Output the [X, Y] coordinate of the center of the cell containing the given text.  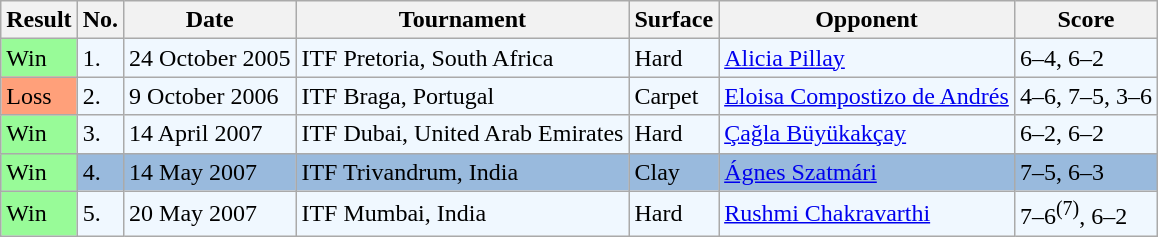
14 May 2007 [210, 172]
ITF Dubai, United Arab Emirates [462, 134]
6–4, 6–2 [1086, 58]
ITF Mumbai, India [462, 214]
3. [100, 134]
Surface [674, 20]
Clay [674, 172]
24 October 2005 [210, 58]
5. [100, 214]
7–6(7), 6–2 [1086, 214]
2. [100, 96]
7–5, 6–3 [1086, 172]
Carpet [674, 96]
Ágnes Szatmári [867, 172]
6–2, 6–2 [1086, 134]
20 May 2007 [210, 214]
1. [100, 58]
9 October 2006 [210, 96]
Result [39, 20]
Opponent [867, 20]
Rushmi Chakravarthi [867, 214]
4. [100, 172]
ITF Braga, Portugal [462, 96]
Loss [39, 96]
Alicia Pillay [867, 58]
Çağla Büyükakçay [867, 134]
ITF Pretoria, South Africa [462, 58]
Score [1086, 20]
ITF Trivandrum, India [462, 172]
14 April 2007 [210, 134]
Date [210, 20]
Eloisa Compostizo de Andrés [867, 96]
Tournament [462, 20]
No. [100, 20]
4–6, 7–5, 3–6 [1086, 96]
